Find where the given text appears and provide that cell's center as (x, y) coordinate. 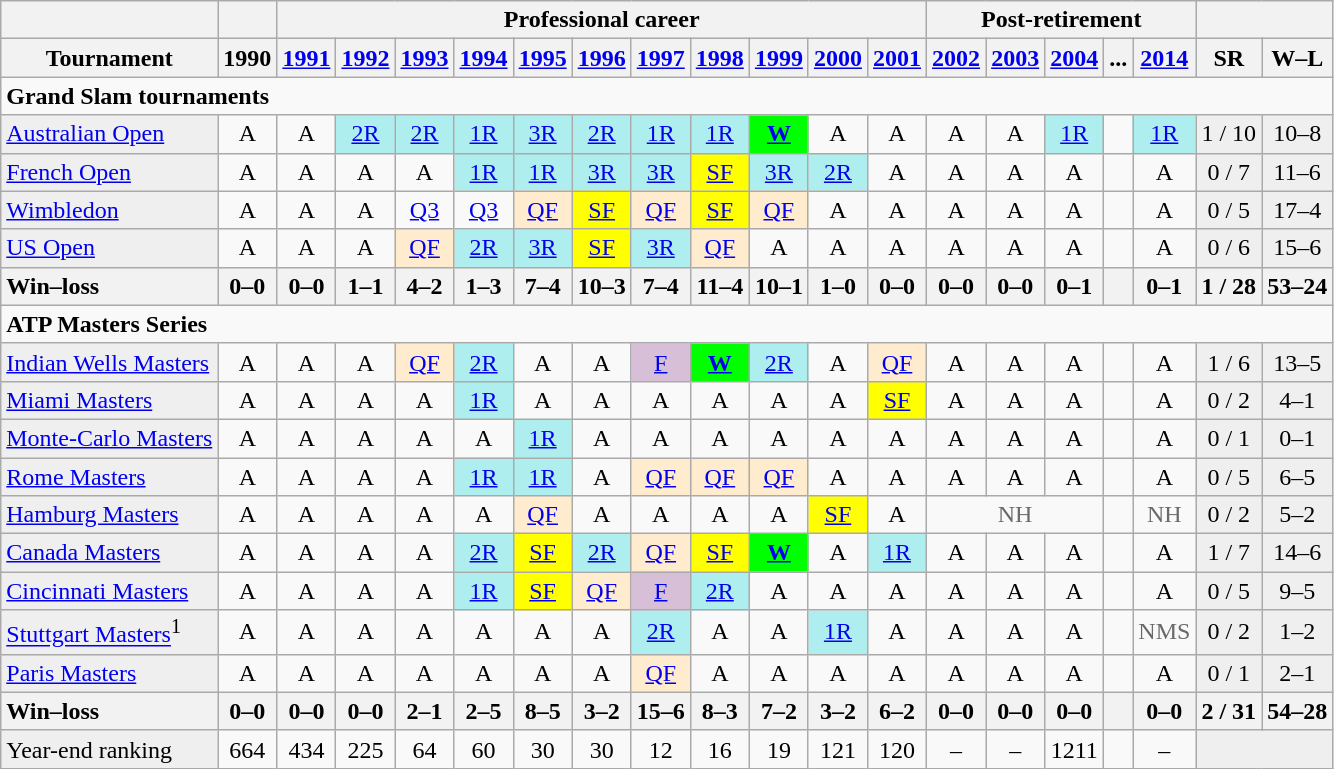
Paris Masters (110, 673)
1994 (484, 58)
10–3 (602, 286)
6–5 (1298, 477)
1998 (720, 58)
Rome Masters (110, 477)
16 (720, 749)
60 (484, 749)
Canada Masters (110, 553)
13–5 (1298, 362)
8–3 (720, 711)
1993 (424, 58)
664 (248, 749)
0 / 6 (1229, 248)
1–1 (366, 286)
Wimbledon (110, 210)
French Open (110, 172)
6–2 (896, 711)
1–3 (484, 286)
Year-end ranking (110, 749)
1 / 28 (1229, 286)
121 (838, 749)
19 (778, 749)
14–6 (1298, 553)
11–6 (1298, 172)
225 (366, 749)
Tournament (110, 58)
Post-retirement (1062, 20)
2004 (1074, 58)
1 / 7 (1229, 553)
US Open (110, 248)
Hamburg Masters (110, 515)
Australian Open (110, 134)
1991 (306, 58)
1996 (602, 58)
1997 (660, 58)
1999 (778, 58)
NMS (1164, 632)
2001 (896, 58)
1 / 10 (1229, 134)
54–28 (1298, 711)
2000 (838, 58)
10–1 (778, 286)
12 (660, 749)
0 / 7 (1229, 172)
2 / 31 (1229, 711)
8–5 (542, 711)
1 / 6 (1229, 362)
2014 (1164, 58)
434 (306, 749)
Monte-Carlo Masters (110, 438)
2–5 (484, 711)
1992 (366, 58)
... (1118, 58)
4–2 (424, 286)
Indian Wells Masters (110, 362)
1–0 (838, 286)
Grand Slam tournaments (667, 96)
7–2 (778, 711)
W–L (1298, 58)
9–5 (1298, 591)
4–1 (1298, 400)
2003 (1016, 58)
5–2 (1298, 515)
Professional career (602, 20)
ATP Masters Series (667, 324)
Stuttgart Masters1 (110, 632)
1995 (542, 58)
Cincinnati Masters (110, 591)
1990 (248, 58)
17–4 (1298, 210)
64 (424, 749)
10–8 (1298, 134)
53–24 (1298, 286)
SR (1229, 58)
2002 (956, 58)
11–4 (720, 286)
120 (896, 749)
Miami Masters (110, 400)
1–2 (1298, 632)
1211 (1074, 749)
